Search for the cell housing the specified text and yield its [X, Y] center coordinate. 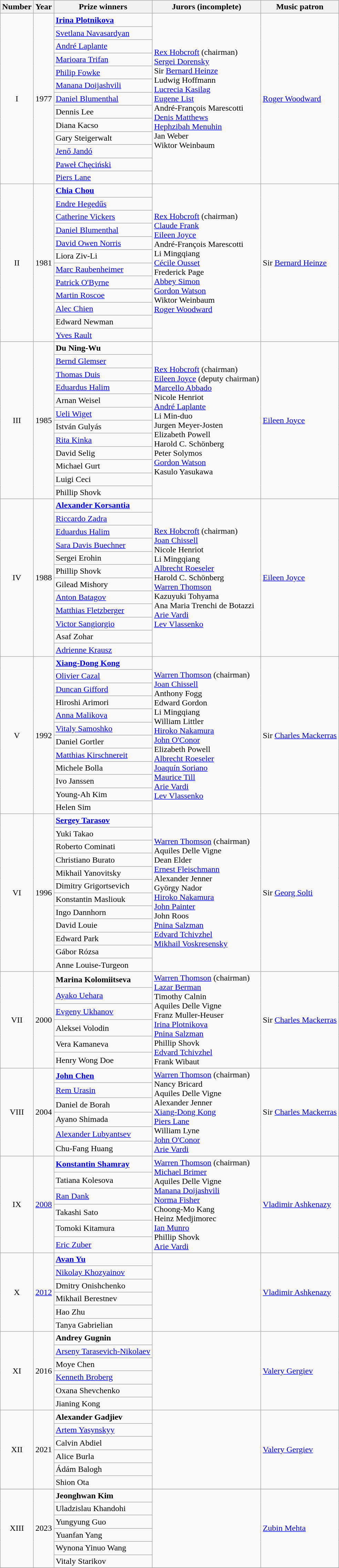
Edward Park [103, 938]
IX [17, 1204]
Wynona Yinuo Wang [103, 1548]
1977 [43, 99]
Yuki Takao [103, 834]
Tanya Gabrielian [103, 1325]
Konstantin Shamray [103, 1164]
1981 [43, 263]
Thomas Duis [103, 374]
Daniel Gortler [103, 742]
2023 [43, 1528]
Calvin Abdiel [103, 1443]
Avan Yu [103, 1259]
Ádám Balogh [103, 1469]
Roberto Cominati [103, 847]
Artem Yasynskyy [103, 1430]
Gábor Rózsa [103, 952]
Henry Wong Doe [103, 1061]
Young-Ah Kim [103, 794]
Dennis Lee [103, 112]
Ivo Janssen [103, 781]
Prize winners [103, 7]
Xiang-Dong Kong [103, 663]
Anna Malikova [103, 715]
Chia Chou [103, 191]
Ingo Dannhorn [103, 912]
1988 [43, 578]
2004 [43, 1112]
Daniel de Borah [103, 1105]
Irina Plotnikova [103, 20]
Jianing Kong [103, 1404]
Oxana Shevchenko [103, 1390]
Liora Ziv-Li [103, 256]
Tatiana Kolesova [103, 1180]
Endre Hegedűs [103, 204]
2008 [43, 1204]
David Louie [103, 925]
Shion Ota [103, 1482]
Philip Fowke [103, 72]
Zubin Mehta [300, 1528]
Matthias Fletzberger [103, 611]
Kenneth Broberg [103, 1377]
Olivier Cazal [103, 676]
XII [17, 1449]
Catherine Vickers [103, 217]
Yuanfan Yang [103, 1535]
Victor Sangiorgio [103, 624]
Music patron [300, 7]
Alice Burla [103, 1456]
Anne Louise-Turgeon [103, 965]
Alexander Gadjiev [103, 1417]
Jurors (incomplete) [207, 7]
Andrey Gugnin [103, 1338]
Mikhail Yanovitsky [103, 873]
Rita Kinka [103, 440]
Hao Zhu [103, 1312]
Asaf Zohar [103, 637]
Jeonghwan Kim [103, 1496]
Anton Batagov [103, 597]
1992 [43, 735]
Dmitry Onishchenko [103, 1286]
III [17, 420]
John Chen [103, 1075]
Roger Woodward [300, 99]
Duncan Gifford [103, 689]
Dimitry Grigortsevich [103, 886]
I [17, 99]
Ayano Shimada [103, 1119]
Patrick O'Byrne [103, 282]
Luigi Ceci [103, 479]
IV [17, 578]
1996 [43, 893]
2021 [43, 1449]
Evgeny Ukhanov [103, 1012]
VII [17, 1020]
Aleksei Volodin [103, 1028]
Edward Newman [103, 322]
Sergei Erohin [103, 558]
Du Ning-Wu [103, 348]
Chu-Fang Huang [103, 1148]
Alexander Korsantia [103, 505]
Adrienne Krausz [103, 650]
Uladzislau Khandohi [103, 1509]
Ueli Wiget [103, 414]
Marc Raubenheimer [103, 269]
VIII [17, 1112]
Sir Georg Solti [300, 893]
Ran Dank [103, 1196]
Takashi Sato [103, 1212]
XIII [17, 1528]
Yungyung Guo [103, 1522]
Vitaly Samoshko [103, 728]
2000 [43, 1020]
Nikolay Khozyainov [103, 1273]
1985 [43, 420]
XI [17, 1371]
Vitaly Starikov [103, 1561]
Helen Sim [103, 807]
Mikhail Berestnev [103, 1299]
2012 [43, 1292]
Gilead Mishory [103, 584]
Sergey Tarasov [103, 821]
André Laplante [103, 46]
Hiroshi Arimori [103, 702]
Arnan Weisel [103, 401]
Gary Steigerwalt [103, 138]
Piers Lane [103, 178]
Moye Chen [103, 1364]
Number [17, 7]
Warren Thomson (chairman) Nancy Bricard Aquiles Delle Vigne Alexander Jenner Xiang-Dong Kong Piers Lane William Lyne John O'Conor Arie Vardi [207, 1112]
Ayako Uehara [103, 996]
II [17, 263]
Rem Urasin [103, 1090]
Arseny Tarasevich-Nikolaev [103, 1351]
V [17, 735]
Jenő Jandó [103, 151]
Alec Chien [103, 309]
Tomoki Kitamura [103, 1229]
X [17, 1292]
2016 [43, 1371]
Bernd Glemser [103, 361]
Marina Kolomiitseva [103, 979]
Year [43, 7]
Michele Bolla [103, 768]
Martin Roscoe [103, 295]
Manana Doijashvili [103, 86]
Michael Gurt [103, 466]
Paweł Chęciński [103, 164]
Eric Zuber [103, 1245]
Christiano Burato [103, 860]
Yves Rault [103, 335]
Vera Kamaneva [103, 1044]
Svetlana Navasardyan [103, 33]
Marioara Trifan [103, 59]
David Selig [103, 453]
Alexander Lubyantsev [103, 1134]
Matthias Kirschnereit [103, 755]
VI [17, 893]
Riccardo Zadra [103, 519]
David Owen Norris [103, 243]
István Gulyás [103, 427]
Sir Bernard Heinze [300, 263]
Sara Davis Buechner [103, 545]
Konstantin Masliouk [103, 899]
Diana Kacso [103, 125]
